Locate the cell with the specified text and output its [x, y] center coordinate. 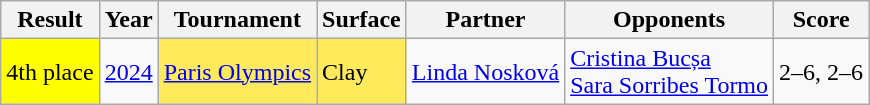
Linda Nosková [485, 72]
Result [50, 20]
2024 [128, 72]
Partner [485, 20]
2–6, 2–6 [822, 72]
4th place [50, 72]
Year [128, 20]
Surface [362, 20]
Paris Olympics [237, 72]
Opponents [670, 20]
Cristina Bucșa Sara Sorribes Tormo [670, 72]
Clay [362, 72]
Tournament [237, 20]
Score [822, 20]
